Find where the given text appears and provide that cell's center as [x, y] coordinate. 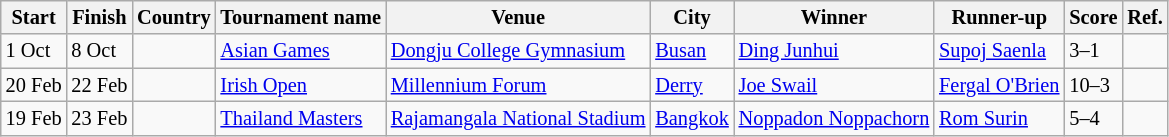
Derry [692, 85]
Joe Swail [834, 85]
10–3 [1093, 85]
Rom Surin [999, 118]
Winner [834, 17]
Score [1093, 17]
Start [34, 17]
Asian Games [301, 51]
Millennium Forum [518, 85]
Ding Junhui [834, 51]
Ref. [1144, 17]
Runner-up [999, 17]
Thailand Masters [301, 118]
Irish Open [301, 85]
1 Oct [34, 51]
Busan [692, 51]
Bangkok [692, 118]
5–4 [1093, 118]
Finish [99, 17]
Fergal O'Brien [999, 85]
3–1 [1093, 51]
20 Feb [34, 85]
23 Feb [99, 118]
Country [174, 17]
Venue [518, 17]
Noppadon Noppachorn [834, 118]
Dongju College Gymnasium [518, 51]
Supoj Saenla [999, 51]
Tournament name [301, 17]
19 Feb [34, 118]
22 Feb [99, 85]
Rajamangala National Stadium [518, 118]
8 Oct [99, 51]
City [692, 17]
